Return [x, y] of the center of cell containing provided text 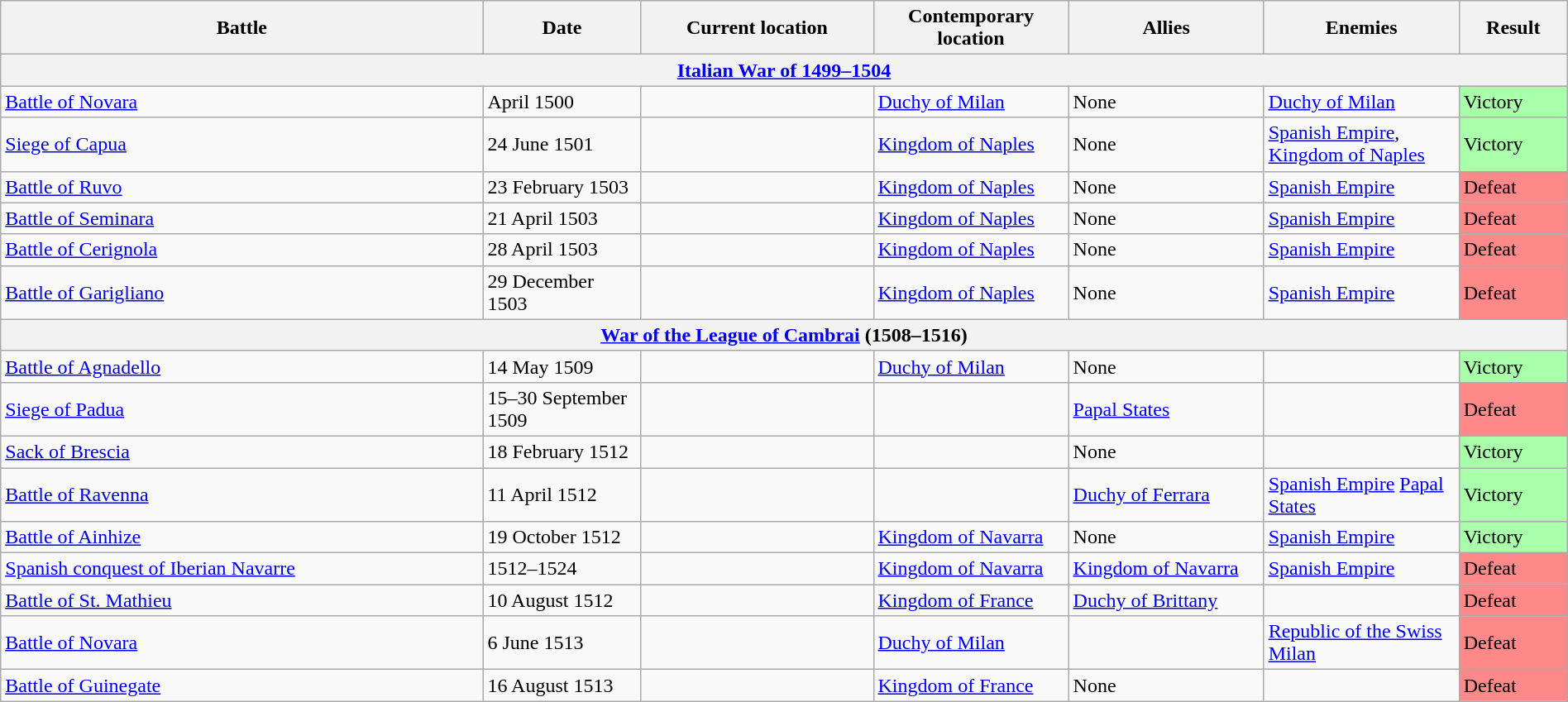
Result [1513, 28]
War of the League of Cambrai (1508–1516) [784, 335]
Republic of the Swiss Milan [1361, 643]
21 April 1503 [562, 218]
Siege of Padua [241, 408]
24 June 1501 [562, 144]
Battle of Agnadello [241, 366]
6 June 1513 [562, 643]
Sack of Brescia [241, 451]
Siege of Capua [241, 144]
1512–1524 [562, 569]
Battle of St. Mathieu [241, 600]
Battle of Garigliano [241, 293]
Battle of Ruvo [241, 187]
23 February 1503 [562, 187]
11 April 1512 [562, 494]
18 February 1512 [562, 451]
Contemporary location [971, 28]
29 December 1503 [562, 293]
19 October 1512 [562, 537]
Spanish Empire, Kingdom of Naples [1361, 144]
Battle of Cerignola [241, 250]
Italian War of 1499–1504 [784, 70]
Spanish Empire Papal States [1361, 494]
Current location [758, 28]
14 May 1509 [562, 366]
Battle of Seminara [241, 218]
15–30 September 1509 [562, 408]
Spanish conquest of Iberian Navarre [241, 569]
Battle of Guinegate [241, 685]
16 August 1513 [562, 685]
Papal States [1166, 408]
Duchy of Brittany [1166, 600]
Battle [241, 28]
Date [562, 28]
Battle of Ravenna [241, 494]
April 1500 [562, 102]
Allies [1166, 28]
Enemies [1361, 28]
Duchy of Ferrara [1166, 494]
10 August 1512 [562, 600]
28 April 1503 [562, 250]
Battle of Ainhize [241, 537]
